Scan for the cell matching the given text and deliver its [x, y] coordinate at center. 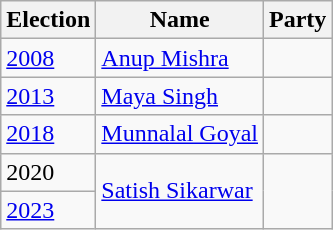
Munnalal Goyal [180, 134]
Maya Singh [180, 96]
Name [180, 20]
2018 [48, 134]
2008 [48, 58]
2013 [48, 96]
2020 [48, 172]
Party [298, 20]
Election [48, 20]
Anup Mishra [180, 58]
2023 [48, 210]
Satish Sikarwar [180, 191]
